Return (X, Y) of the center of cell containing provided text 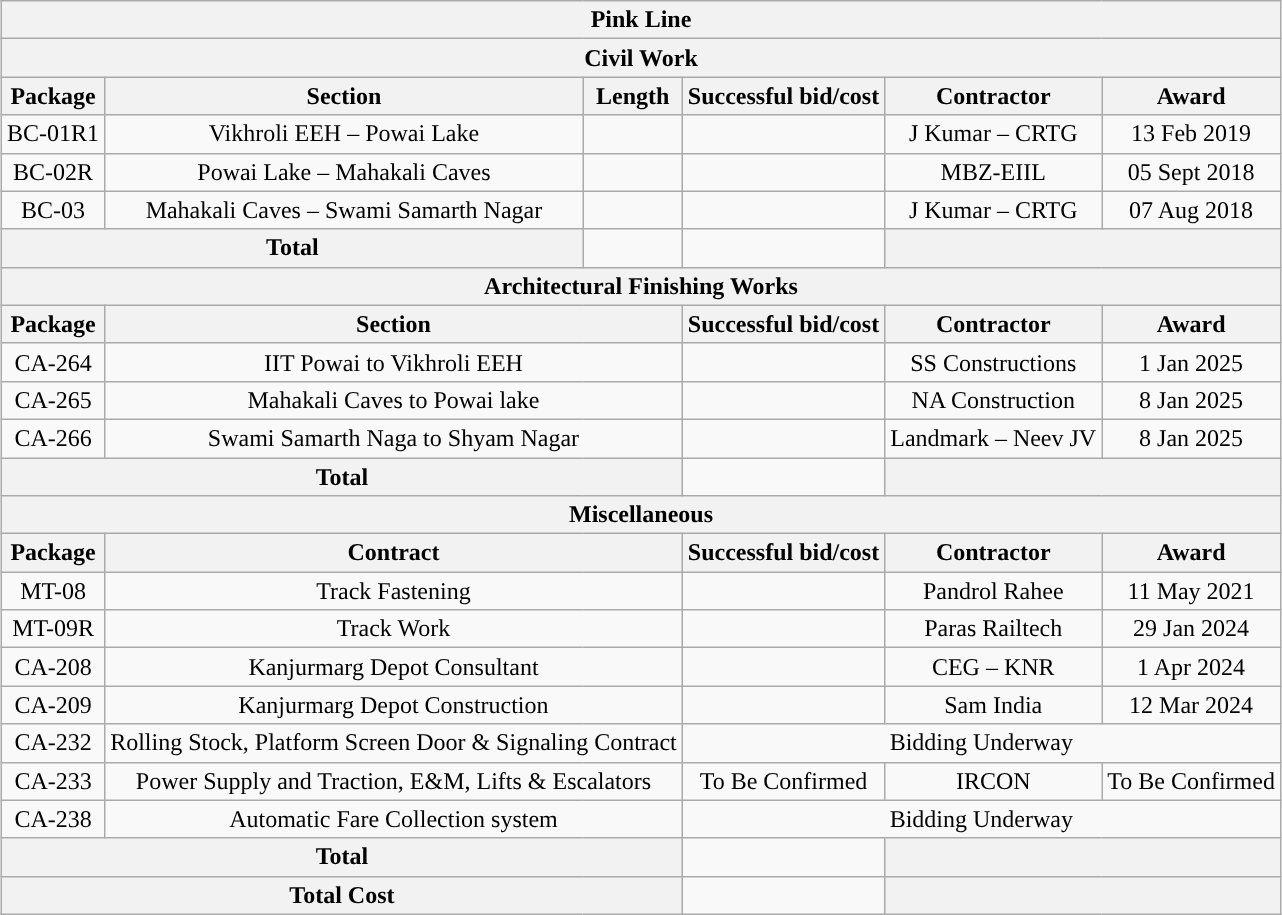
Powai Lake – Mahakali Caves (344, 172)
Swami Samarth Naga to Shyam Nagar (394, 438)
Track Work (394, 629)
11 May 2021 (1192, 591)
SS Constructions (994, 362)
CEG – KNR (994, 667)
Pink Line (642, 20)
BC-02R (54, 172)
IIT Powai to Vikhroli EEH (394, 362)
13 Feb 2019 (1192, 134)
05 Sept 2018 (1192, 172)
CA-233 (54, 781)
Paras Railtech (994, 629)
MT-08 (54, 591)
Kanjurmarg Depot Construction (394, 705)
1 Apr 2024 (1192, 667)
IRCON (994, 781)
Track Fastening (394, 591)
Automatic Fare Collection system (394, 819)
Mahakali Caves to Powai lake (394, 400)
Landmark – Neev JV (994, 438)
Power Supply and Traction, E&M, Lifts & Escalators (394, 781)
Rolling Stock, Platform Screen Door & Signaling Contract (394, 743)
MT-09R (54, 629)
CA-232 (54, 743)
Length (632, 96)
CA-209 (54, 705)
Pandrol Rahee (994, 591)
Total Cost (342, 895)
Architectural Finishing Works (642, 286)
CA-265 (54, 400)
Kanjurmarg Depot Consultant (394, 667)
CA-266 (54, 438)
Miscellaneous (642, 515)
12 Mar 2024 (1192, 705)
Civil Work (642, 58)
BC-01R1 (54, 134)
Vikhroli EEH – Powai Lake (344, 134)
CA-238 (54, 819)
Sam India (994, 705)
CA-264 (54, 362)
Contract (394, 553)
07 Aug 2018 (1192, 210)
CA-208 (54, 667)
1 Jan 2025 (1192, 362)
BC-03 (54, 210)
29 Jan 2024 (1192, 629)
MBZ-EIIL (994, 172)
Mahakali Caves – Swami Samarth Nagar (344, 210)
NA Construction (994, 400)
